Identify which cell holds the provided text, then report its [X, Y] central coordinate. 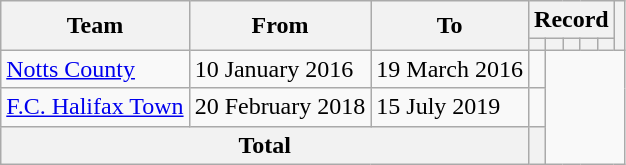
20 February 2018 [280, 107]
F.C. Halifax Town [95, 107]
Total [265, 145]
Record [572, 20]
Team [95, 26]
10 January 2016 [280, 69]
19 March 2016 [450, 69]
Notts County [95, 69]
To [450, 26]
15 July 2019 [450, 107]
From [280, 26]
